Search for the cell housing the specified text and yield its (X, Y) center coordinate. 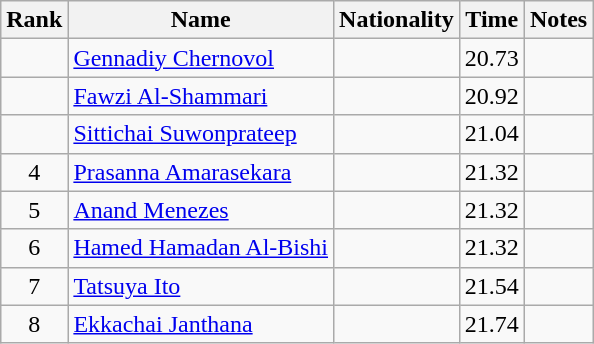
Sittichai Suwonprateep (201, 134)
Gennadiy Chernovol (201, 58)
5 (34, 210)
Name (201, 20)
4 (34, 172)
20.92 (492, 96)
21.54 (492, 286)
Anand Menezes (201, 210)
Tatsuya Ito (201, 286)
Notes (558, 20)
Time (492, 20)
6 (34, 248)
Nationality (397, 20)
Fawzi Al-Shammari (201, 96)
Rank (34, 20)
Ekkachai Janthana (201, 324)
21.74 (492, 324)
8 (34, 324)
7 (34, 286)
Hamed Hamadan Al-Bishi (201, 248)
Prasanna Amarasekara (201, 172)
20.73 (492, 58)
21.04 (492, 134)
